Detect which cell encompasses the target text, then output its (x, y) center coordinate. 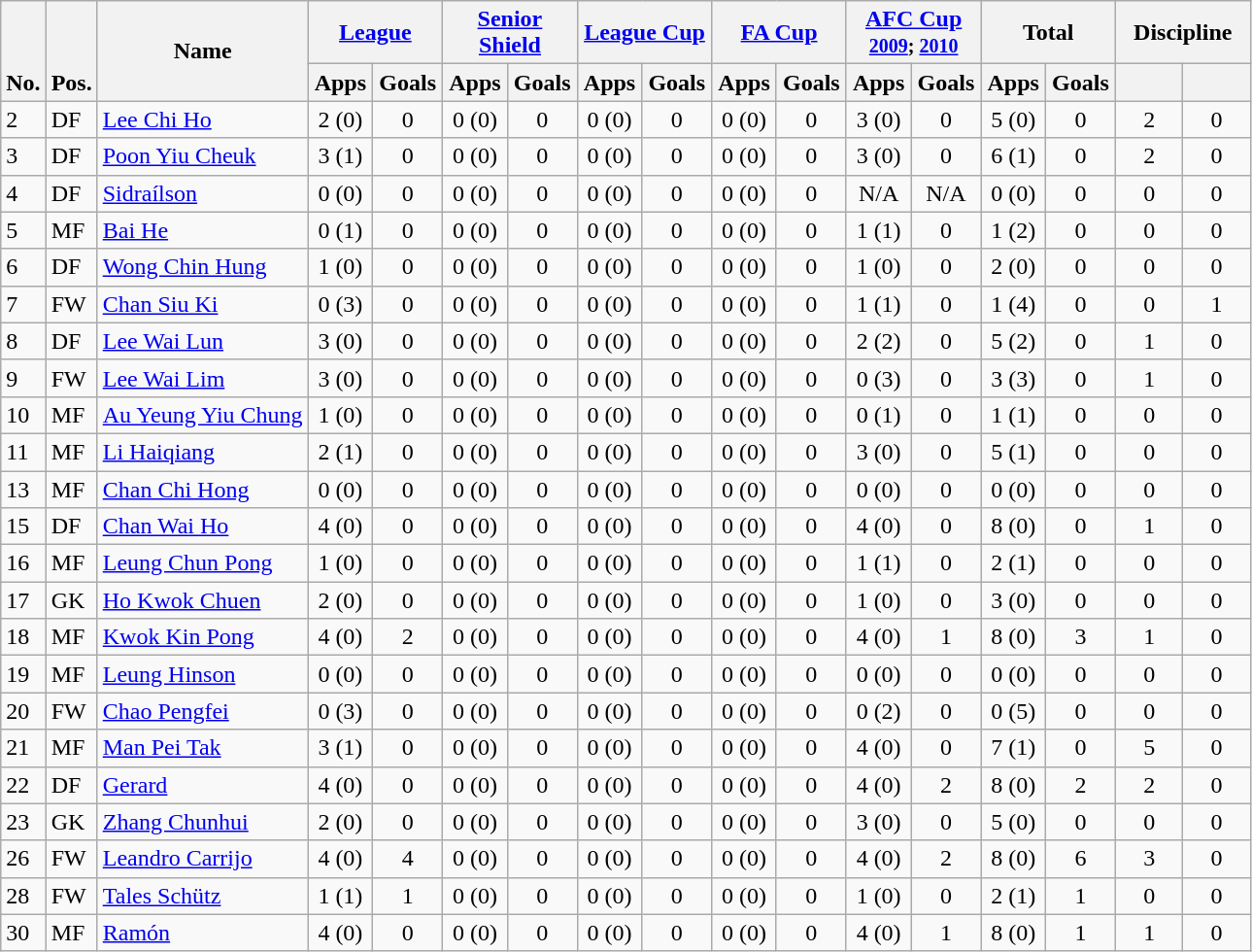
Au Yeung Yiu Chung (202, 415)
Wong Chin Hung (202, 267)
22 (23, 785)
Discipline (1183, 33)
15 (23, 527)
23 (23, 822)
7 (1) (1014, 748)
7 (23, 304)
2 (2) (878, 341)
18 (23, 637)
0 (5) (1014, 711)
Li Haiqiang (202, 452)
Gerard (202, 785)
17 (23, 600)
Chao Pengfei (202, 711)
Poon Yiu Cheuk (202, 156)
Pos. (72, 51)
Kwok Kin Pong (202, 637)
Leandro Carrijo (202, 859)
6 (1) (1014, 156)
1 (4) (1014, 304)
1 (2) (1014, 230)
Ramón (202, 933)
FA Cup (779, 33)
13 (23, 489)
21 (23, 748)
11 (23, 452)
Tales Schütz (202, 896)
28 (23, 896)
Senior Shield (511, 33)
20 (23, 711)
Lee Wai Lim (202, 378)
Zhang Chunhui (202, 822)
Total (1049, 33)
Ho Kwok Chuen (202, 600)
Chan Wai Ho (202, 527)
19 (23, 674)
9 (23, 378)
Lee Chi Ho (202, 119)
26 (23, 859)
0 (2) (878, 711)
8 (23, 341)
Man Pei Tak (202, 748)
League Cup (645, 33)
5 (2) (1014, 341)
Lee Wai Lun (202, 341)
Chan Siu Ki (202, 304)
5 (1) (1014, 452)
16 (23, 563)
Leung Chun Pong (202, 563)
3 (3) (1014, 378)
League (375, 33)
10 (23, 415)
AFC Cup2009; 2010 (913, 33)
Chan Chi Hong (202, 489)
Bai He (202, 230)
Leung Hinson (202, 674)
30 (23, 933)
Name (202, 51)
Sidraílson (202, 193)
No. (23, 51)
